Capture the cell that displays the provided text and extract its (X, Y) central coordinate. 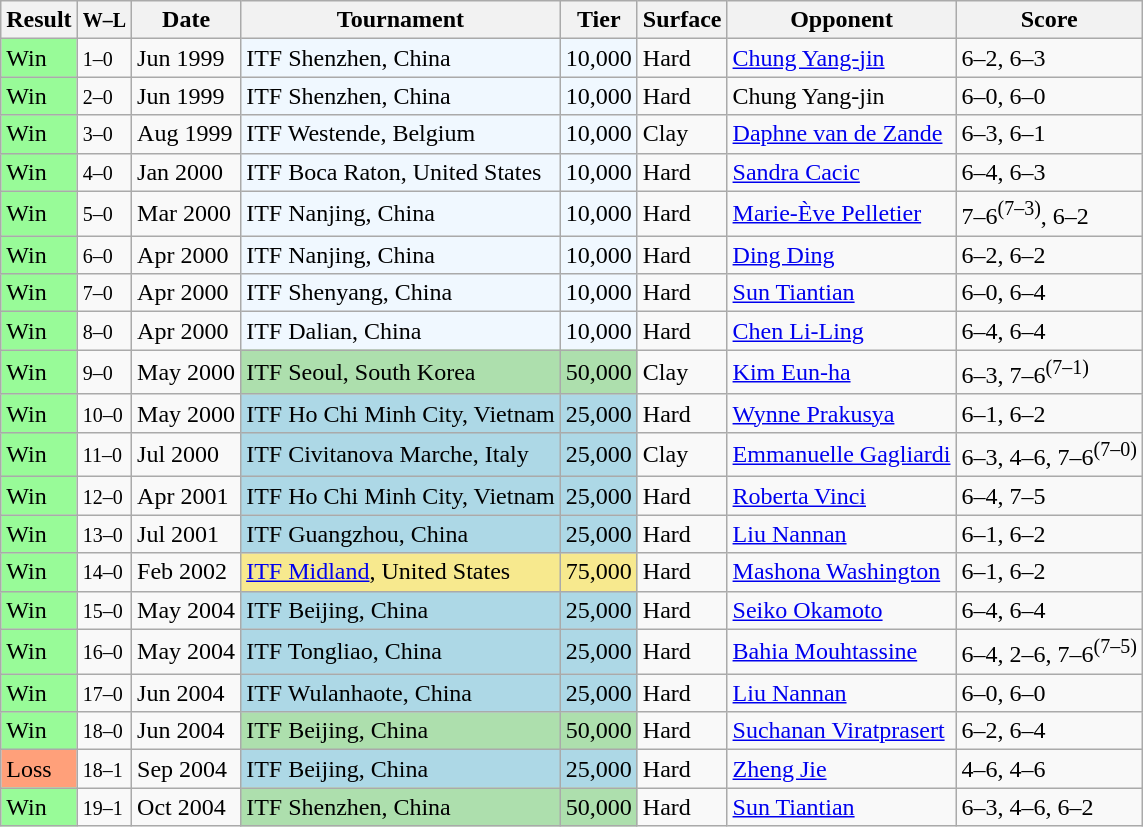
6–3, 6–1 (1049, 134)
Oct 2004 (186, 807)
ITF Midland, United States (401, 572)
9–0 (104, 372)
Surface (682, 20)
ITF Boca Raton, United States (401, 172)
ITF Dalian, China (401, 331)
Chen Li-Ling (842, 331)
8–0 (104, 331)
ITF Guangzhou, China (401, 534)
ITF Shenyang, China (401, 293)
6–4, 7–5 (1049, 496)
18–0 (104, 731)
W–L (104, 20)
Result (39, 20)
Suchanan Viratprasert (842, 731)
ITF Seoul, South Korea (401, 372)
Loss (39, 769)
2–0 (104, 96)
Mar 2000 (186, 214)
Aug 1999 (186, 134)
Bahia Mouhtassine (842, 652)
Roberta Vinci (842, 496)
Jul 2000 (186, 454)
12–0 (104, 496)
6–0 (104, 255)
ITF Tongliao, China (401, 652)
ITF Wulanhaote, China (401, 693)
Ding Ding (842, 255)
Mashona Washington (842, 572)
Kim Eun-ha (842, 372)
6–2, 6–3 (1049, 58)
17–0 (104, 693)
4–6, 4–6 (1049, 769)
14–0 (104, 572)
Date (186, 20)
Tournament (401, 20)
6–3, 7–6(7–1) (1049, 372)
Apr 2001 (186, 496)
6–4, 2–6, 7–6(7–5) (1049, 652)
Zheng Jie (842, 769)
Daphne van de Zande (842, 134)
Sep 2004 (186, 769)
Marie-Ève Pelletier (842, 214)
Emmanuelle Gagliardi (842, 454)
Jan 2000 (186, 172)
13–0 (104, 534)
Wynne Prakusya (842, 413)
16–0 (104, 652)
3–0 (104, 134)
Sandra Cacic (842, 172)
19–1 (104, 807)
15–0 (104, 610)
Jul 2001 (186, 534)
11–0 (104, 454)
6–2, 6–4 (1049, 731)
6–2, 6–2 (1049, 255)
Score (1049, 20)
Seiko Okamoto (842, 610)
7–6(7–3), 6–2 (1049, 214)
7–0 (104, 293)
5–0 (104, 214)
6–3, 4–6, 6–2 (1049, 807)
75,000 (598, 572)
6–3, 4–6, 7–6(7–0) (1049, 454)
18–1 (104, 769)
6–0, 6–4 (1049, 293)
6–4, 6–3 (1049, 172)
ITF Westende, Belgium (401, 134)
1–0 (104, 58)
Tier (598, 20)
ITF Civitanova Marche, Italy (401, 454)
4–0 (104, 172)
10–0 (104, 413)
Feb 2002 (186, 572)
Opponent (842, 20)
